From the cell containing the given text, extract its center point as (x, y) coordinate. 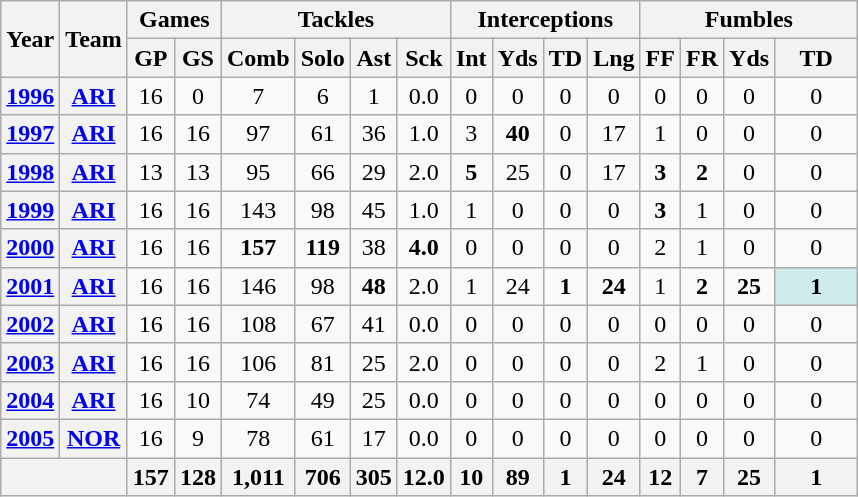
GP (150, 58)
128 (198, 477)
67 (322, 324)
Year (30, 39)
1996 (30, 96)
Fumbles (749, 20)
Games (174, 20)
2003 (30, 362)
29 (374, 172)
Interceptions (545, 20)
95 (258, 172)
146 (258, 286)
119 (322, 248)
9 (198, 438)
2001 (30, 286)
12 (660, 477)
2004 (30, 400)
38 (374, 248)
Solo (322, 58)
45 (374, 210)
81 (322, 362)
106 (258, 362)
1,011 (258, 477)
78 (258, 438)
Sck (424, 58)
2005 (30, 438)
Tackles (336, 20)
2000 (30, 248)
4.0 (424, 248)
40 (518, 134)
66 (322, 172)
Team (94, 39)
36 (374, 134)
89 (518, 477)
1999 (30, 210)
Ast (374, 58)
41 (374, 324)
97 (258, 134)
108 (258, 324)
12.0 (424, 477)
1997 (30, 134)
GS (198, 58)
Comb (258, 58)
Int (471, 58)
FF (660, 58)
FR (702, 58)
48 (374, 286)
74 (258, 400)
143 (258, 210)
NOR (94, 438)
Lng (614, 58)
49 (322, 400)
706 (322, 477)
1998 (30, 172)
5 (471, 172)
305 (374, 477)
2002 (30, 324)
6 (322, 96)
